Capture the cell that displays the provided text and extract its (x, y) central coordinate. 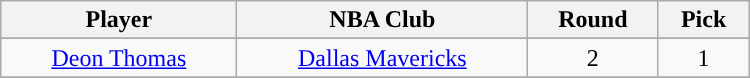
Pick (704, 20)
1 (704, 58)
Dallas Mavericks (382, 58)
2 (593, 58)
NBA Club (382, 20)
Deon Thomas (119, 58)
Player (119, 20)
Round (593, 20)
